Search for the cell housing the specified text and yield its [x, y] center coordinate. 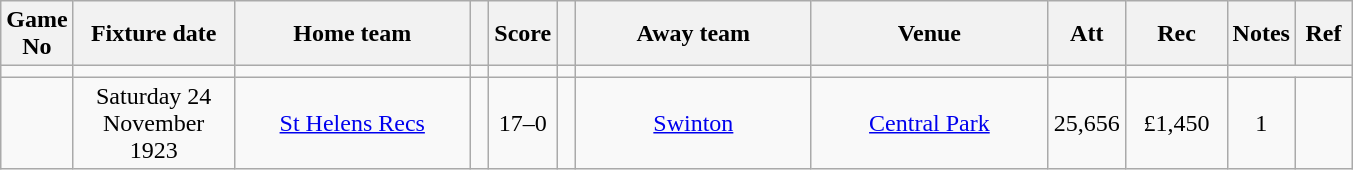
Score [523, 34]
Venue [929, 34]
Rec [1176, 34]
Swinton [693, 123]
Notes [1261, 34]
Fixture date [154, 34]
25,656 [1086, 123]
Away team [693, 34]
Home team [352, 34]
1 [1261, 123]
17–0 [523, 123]
Att [1086, 34]
Game No [37, 34]
Saturday 24 November 1923 [154, 123]
£1,450 [1176, 123]
Ref [1323, 34]
St Helens Recs [352, 123]
Central Park [929, 123]
